Provide the [X, Y] coordinate of the cell's center where the given text is located.  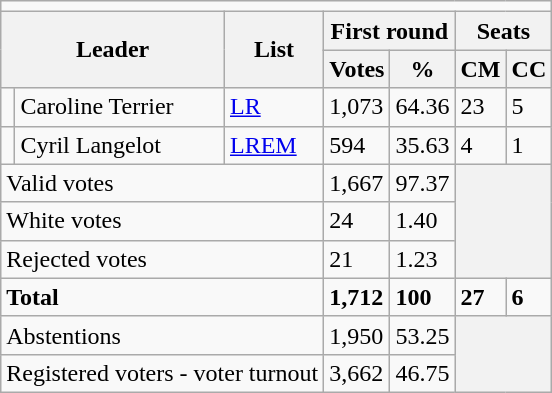
Votes [357, 69]
Valid votes [162, 183]
Seats [504, 31]
Total [162, 297]
Cyril Langelot [120, 145]
594 [357, 145]
1,667 [357, 183]
27 [480, 297]
3,662 [357, 373]
97.37 [422, 183]
1,712 [357, 297]
6 [529, 297]
List [274, 50]
53.25 [422, 335]
First round [390, 31]
1.40 [422, 221]
1.23 [422, 259]
% [422, 69]
1,073 [357, 107]
Leader [113, 50]
24 [357, 221]
21 [357, 259]
23 [480, 107]
Rejected votes [162, 259]
4 [480, 145]
LR [274, 107]
5 [529, 107]
100 [422, 297]
LREM [274, 145]
Registered voters - voter turnout [162, 373]
64.36 [422, 107]
46.75 [422, 373]
CC [529, 69]
35.63 [422, 145]
White votes [162, 221]
CM [480, 69]
Caroline Terrier [120, 107]
1,950 [357, 335]
Abstentions [162, 335]
1 [529, 145]
